Search for the cell housing the specified text and yield its (X, Y) center coordinate. 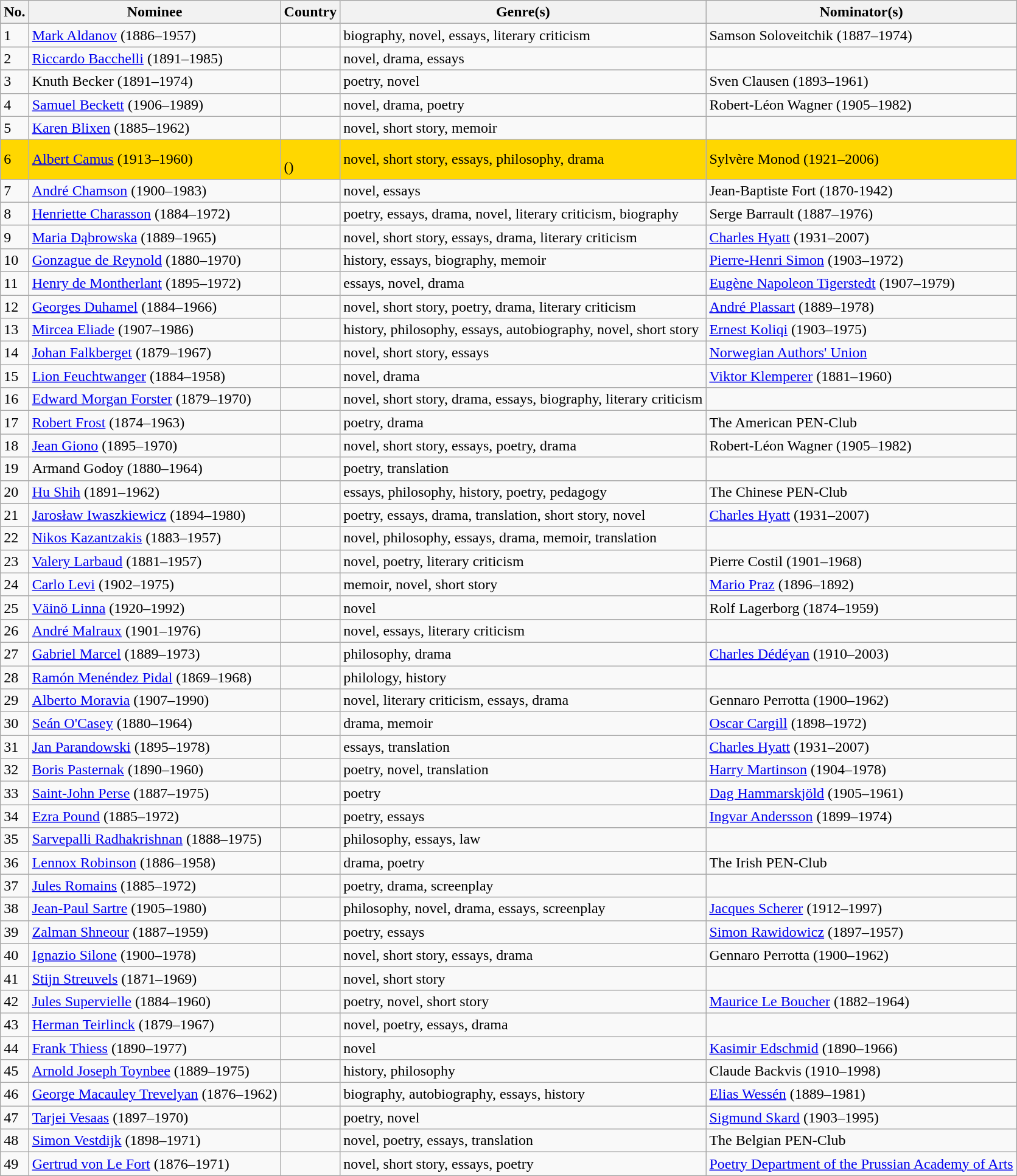
Genre(s) (523, 12)
novel, short story, poetry, drama, literary criticism (523, 306)
31 (15, 747)
Mark Aldanov (1886–1957) (155, 35)
novel, essays (523, 191)
novel, poetry, essays, translation (523, 1141)
Zalman Shneour (1887–1959) (155, 932)
Norwegian Authors' Union (861, 353)
André Malraux (1901–1976) (155, 631)
memoir, novel, short story (523, 584)
Jules Supervielle (1884–1960) (155, 1001)
Eugène Napoleon Tigerstedt (1907–1979) (861, 283)
Armand Godoy (1880–1964) (155, 469)
Serge Barrault (1887–1976) (861, 214)
Karen Blixen (1885–1962) (155, 128)
Poetry Department of the Prussian Academy of Arts (861, 1164)
30 (15, 724)
novel, drama, poetry (523, 105)
7 (15, 191)
history, philosophy (523, 1071)
Lion Feuchtwanger (1884–1958) (155, 376)
46 (15, 1094)
novel, short story, memoir (523, 128)
novel, short story, essays, drama, literary criticism (523, 237)
11 (15, 283)
29 (15, 701)
25 (15, 607)
poetry, novel, short story (523, 1001)
49 (15, 1164)
Sarvepalli Radhakrishnan (1888–1975) (155, 839)
Rolf Lagerborg (1874–1959) (861, 607)
34 (15, 816)
novel, short story, essays (523, 353)
poetry, drama, screenplay (523, 886)
Knuth Becker (1891–1974) (155, 82)
Viktor Klemperer (1881–1960) (861, 376)
Lennox Robinson (1886–1958) (155, 863)
() (310, 159)
13 (15, 330)
Ezra Pound (1885–1972) (155, 816)
3 (15, 82)
1 (15, 35)
44 (15, 1048)
Maurice Le Boucher (1882–1964) (861, 1001)
6 (15, 159)
Frank Thiess (1890–1977) (155, 1048)
André Chamson (1900–1983) (155, 191)
Henriette Charasson (1884–1972) (155, 214)
Arnold Joseph Toynbee (1889–1975) (155, 1071)
8 (15, 214)
Boris Pasternak (1890–1960) (155, 770)
novel, short story, essays, poetry (523, 1164)
Sven Clausen (1893–1961) (861, 82)
2 (15, 58)
novel, short story, essays, poetry, drama (523, 446)
Sylvère Monod (1921–2006) (861, 159)
33 (15, 793)
Mario Praz (1896–1892) (861, 584)
Jean Giono (1895–1970) (155, 446)
43 (15, 1024)
Hu Shih (1891–1962) (155, 492)
Elias Wessén (1889–1981) (861, 1094)
22 (15, 538)
Claude Backvis (1910–1998) (861, 1071)
Stijn Streuvels (1871–1969) (155, 978)
history, philosophy, essays, autobiography, novel, short story (523, 330)
Charles Dédéyan (1910–2003) (861, 654)
Pierre Costil (1901–1968) (861, 561)
20 (15, 492)
Nikos Kazantzakis (1883–1957) (155, 538)
Henry de Montherlant (1895–1972) (155, 283)
Maria Dąbrowska (1889–1965) (155, 237)
42 (15, 1001)
novel, short story, essays, drama (523, 955)
Edward Morgan Forster (1879–1970) (155, 399)
9 (15, 237)
21 (15, 515)
Herman Teirlinck (1879–1967) (155, 1024)
Seán O'Casey (1880–1964) (155, 724)
4 (15, 105)
drama, memoir (523, 724)
5 (15, 128)
philosophy, novel, drama, essays, screenplay (523, 909)
poetry, novel, translation (523, 770)
41 (15, 978)
Albert Camus (1913–1960) (155, 159)
novel, drama (523, 376)
essays, translation (523, 747)
Pierre-Henri Simon (1903–1972) (861, 260)
novel, poetry, essays, drama (523, 1024)
Oscar Cargill (1898–1972) (861, 724)
novel, short story, essays, philosophy, drama (523, 159)
Riccardo Bacchelli (1891–1985) (155, 58)
André Plassart (1889–1978) (861, 306)
Simon Vestdijk (1898–1971) (155, 1141)
Ingvar Andersson (1899–1974) (861, 816)
Dag Hammarskjöld (1905–1961) (861, 793)
19 (15, 469)
The Belgian PEN-Club (861, 1141)
novel, philosophy, essays, drama, memoir, translation (523, 538)
Jacques Scherer (1912–1997) (861, 909)
novel, literary criticism, essays, drama (523, 701)
Carlo Levi (1902–1975) (155, 584)
15 (15, 376)
poetry, essays, drama, translation, short story, novel (523, 515)
Georges Duhamel (1884–1966) (155, 306)
Country (310, 12)
poetry, translation (523, 469)
essays, novel, drama (523, 283)
18 (15, 446)
26 (15, 631)
Nominee (155, 12)
philosophy, essays, law (523, 839)
48 (15, 1141)
novel, short story, drama, essays, biography, literary criticism (523, 399)
Gabriel Marcel (1889–1973) (155, 654)
Simon Rawidowicz (1897–1957) (861, 932)
Jarosław Iwaszkiewicz (1894–1980) (155, 515)
38 (15, 909)
37 (15, 886)
philology, history (523, 677)
poetry (523, 793)
Nominator(s) (861, 12)
drama, poetry (523, 863)
The American PEN-Club (861, 422)
27 (15, 654)
17 (15, 422)
biography, novel, essays, literary criticism (523, 35)
Saint-John Perse (1887–1975) (155, 793)
10 (15, 260)
45 (15, 1071)
The Irish PEN-Club (861, 863)
Alberto Moravia (1907–1990) (155, 701)
36 (15, 863)
Ramón Menéndez Pidal (1869–1968) (155, 677)
philosophy, drama (523, 654)
Tarjei Vesaas (1897–1970) (155, 1118)
Gertrud von Le Fort (1876–1971) (155, 1164)
Jules Romains (1885–1972) (155, 886)
novel, poetry, literary criticism (523, 561)
Sigmund Skard (1903–1995) (861, 1118)
Robert Frost (1874–1963) (155, 422)
Mircea Eliade (1907–1986) (155, 330)
essays, philosophy, history, poetry, pedagogy (523, 492)
Väinö Linna (1920–1992) (155, 607)
history, essays, biography, memoir (523, 260)
12 (15, 306)
novel, drama, essays (523, 58)
Harry Martinson (1904–1978) (861, 770)
Ernest Koliqi (1903–1975) (861, 330)
Jean-Paul Sartre (1905–1980) (155, 909)
32 (15, 770)
40 (15, 955)
24 (15, 584)
Kasimir Edschmid (1890–1966) (861, 1048)
35 (15, 839)
47 (15, 1118)
Jan Parandowski (1895–1978) (155, 747)
George Macauley Trevelyan (1876–1962) (155, 1094)
No. (15, 12)
Gonzague de Reynold (1880–1970) (155, 260)
Samson Soloveitchik (1887–1974) (861, 35)
16 (15, 399)
novel, essays, literary criticism (523, 631)
39 (15, 932)
Johan Falkberget (1879–1967) (155, 353)
23 (15, 561)
novel, short story (523, 978)
The Chinese PEN-Club (861, 492)
Samuel Beckett (1906–1989) (155, 105)
poetry, essays, drama, novel, literary criticism, biography (523, 214)
Jean-Baptiste Fort (1870-1942) (861, 191)
14 (15, 353)
Valery Larbaud (1881–1957) (155, 561)
28 (15, 677)
biography, autobiography, essays, history (523, 1094)
Ignazio Silone (1900–1978) (155, 955)
poetry, drama (523, 422)
